Provide the [X, Y] coordinate of the cell's center where the given text is located.  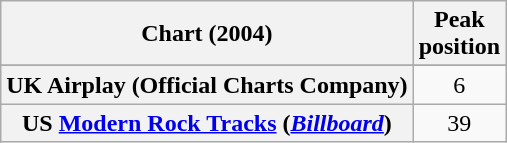
US Modern Rock Tracks (Billboard) [207, 123]
6 [459, 85]
Peakposition [459, 34]
UK Airplay (Official Charts Company) [207, 85]
Chart (2004) [207, 34]
39 [459, 123]
